Capture the cell that displays the provided text and extract its [X, Y] central coordinate. 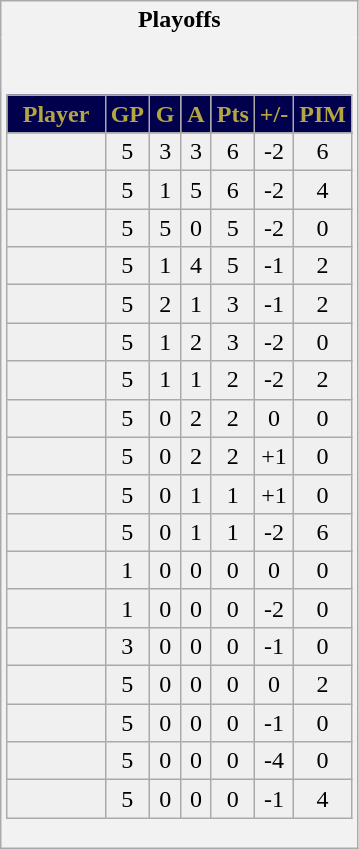
-4 [274, 761]
A [196, 114]
G [164, 114]
Pts [232, 114]
+/- [274, 114]
Playoffs [180, 20]
GP [127, 114]
Player [56, 114]
PIM [323, 114]
